From the cell containing the given text, extract its center point as (x, y) coordinate. 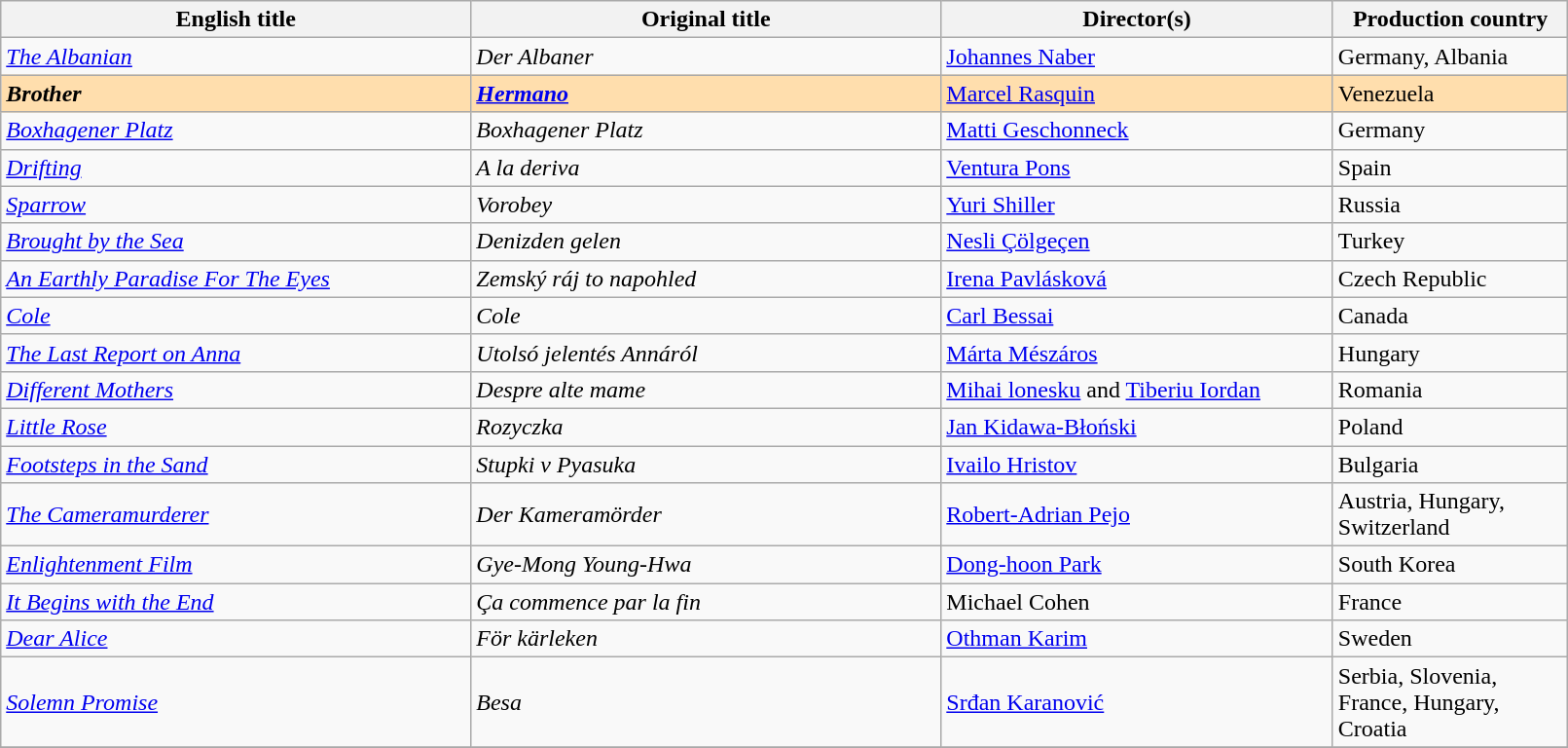
Besa (707, 702)
South Korea (1450, 565)
The Albanian (236, 56)
Brother (236, 93)
Hermano (707, 93)
Austria, Hungary, Switzerland (1450, 514)
Different Mothers (236, 390)
Spain (1450, 168)
Utolsó jelentés Annáról (707, 353)
Hungary (1450, 353)
Director(s) (1137, 19)
Drifting (236, 168)
English title (236, 19)
Enlightenment Film (236, 565)
Germany, Albania (1450, 56)
Despre alte mame (707, 390)
Der Kameramörder (707, 514)
Gye-Mong Young-Hwa (707, 565)
Zemský ráj to napohled (707, 279)
Solemn Promise (236, 702)
Sweden (1450, 639)
Johannes Naber (1137, 56)
Sparrow (236, 205)
Ventura Pons (1137, 168)
Vorobey (707, 205)
Stupki v Pyasuka (707, 465)
Matti Geschonneck (1137, 131)
France (1450, 602)
Germany (1450, 131)
Romania (1450, 390)
Bulgaria (1450, 465)
Canada (1450, 316)
Carl Bessai (1137, 316)
Venezuela (1450, 93)
Irena Pavlásková (1137, 279)
The Last Report on Anna (236, 353)
Robert-Adrian Pejo (1137, 514)
Dong-hoon Park (1137, 565)
Dear Alice (236, 639)
It Begins with the End (236, 602)
Jan Kidawa-Błoński (1137, 427)
Ivailo Hristov (1137, 465)
Nesli Çölgeçen (1137, 242)
Czech Republic (1450, 279)
Footsteps in the Sand (236, 465)
Michael Cohen (1137, 602)
A la deriva (707, 168)
Rozyczka (707, 427)
Srđan Karanović (1137, 702)
Production country (1450, 19)
Original title (707, 19)
Poland (1450, 427)
An Earthly Paradise For The Eyes (236, 279)
Der Albaner (707, 56)
Ça commence par la fin (707, 602)
Turkey (1450, 242)
Márta Mészáros (1137, 353)
Russia (1450, 205)
Denizden gelen (707, 242)
The Cameramurderer (236, 514)
Marcel Rasquin (1137, 93)
Yuri Shiller (1137, 205)
Brought by the Sea (236, 242)
Othman Karim (1137, 639)
Mihai lonesku and Tiberiu Iordan (1137, 390)
Serbia, Slovenia, France, Hungary, Croatia (1450, 702)
För kärleken (707, 639)
Little Rose (236, 427)
